Locate the cell with the specified text and output its (X, Y) center coordinate. 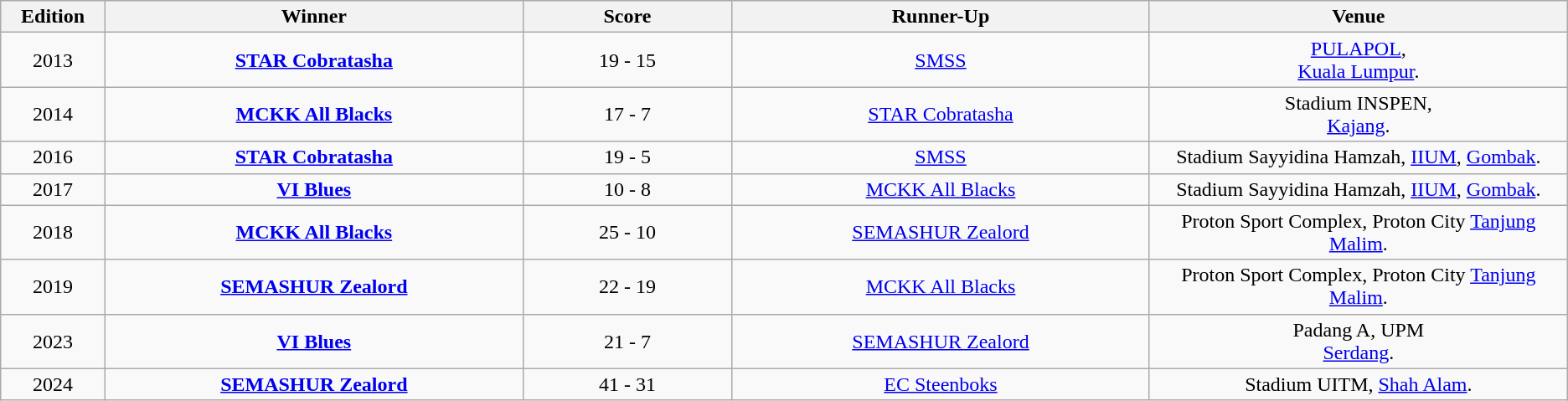
2018 (54, 233)
2019 (54, 286)
Stadium UITM, Shah Alam. (1359, 384)
25 - 10 (627, 233)
21 - 7 (627, 342)
2017 (54, 189)
Edition (54, 17)
Venue (1359, 17)
EC Steenboks (941, 384)
41 - 31 (627, 384)
Stadium INSPEN,Kajang. (1359, 114)
2023 (54, 342)
17 - 7 (627, 114)
19 - 15 (627, 60)
Runner-Up (941, 17)
10 - 8 (627, 189)
2024 (54, 384)
PULAPOL,Kuala Lumpur. (1359, 60)
Winner (313, 17)
Score (627, 17)
2013 (54, 60)
19 - 5 (627, 157)
22 - 19 (627, 286)
2016 (54, 157)
2014 (54, 114)
Padang A, UPM Serdang. (1359, 342)
